Detect which cell encompasses the target text, then output its (X, Y) center coordinate. 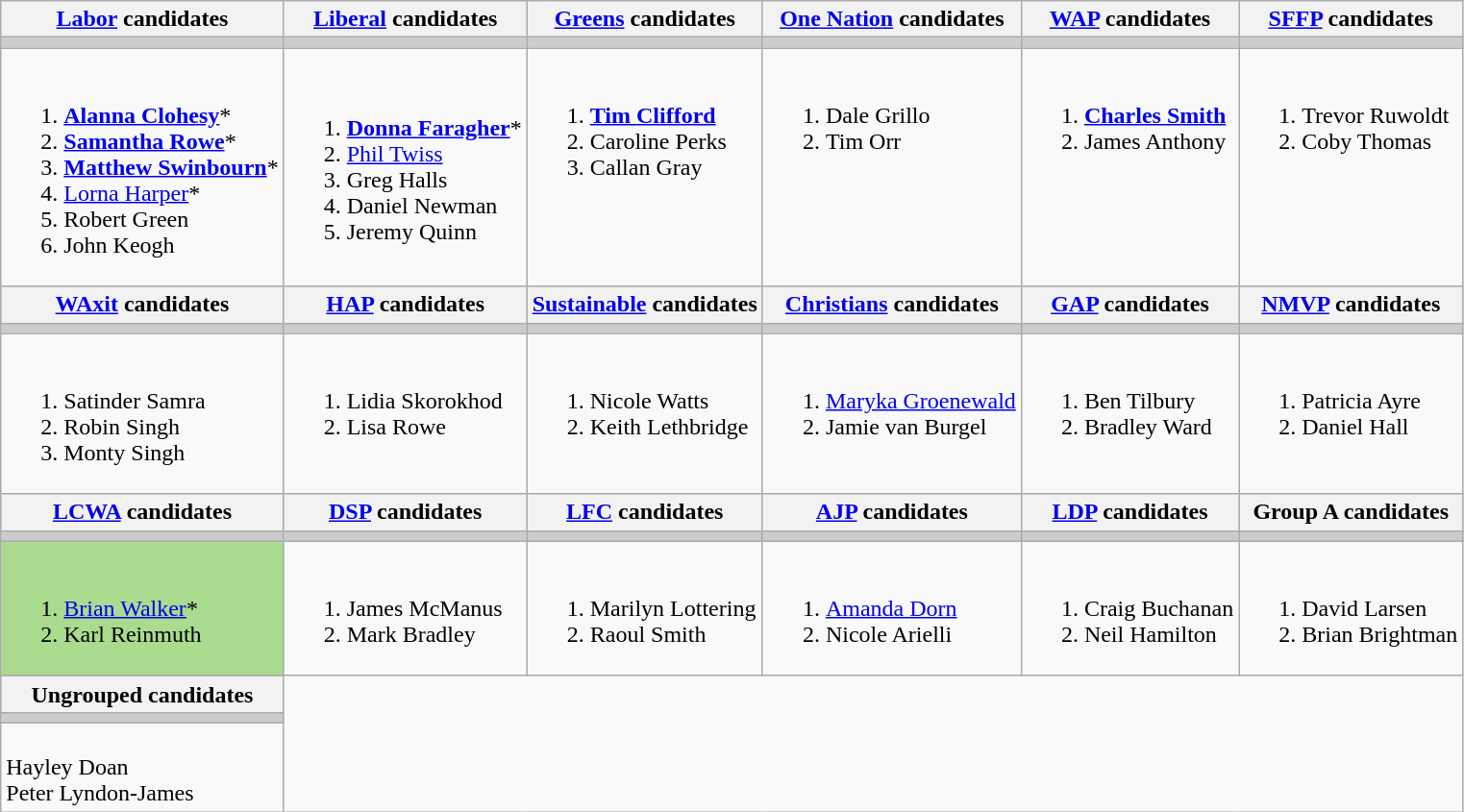
Craig BuchananNeil Hamilton (1129, 608)
Hayley Doan Peter Lyndon-James (142, 767)
James McManusMark Bradley (406, 608)
Greens candidates (644, 19)
LDP candidates (1129, 512)
Charles SmithJames Anthony (1129, 167)
AJP candidates (892, 512)
Nicole WattsKeith Lethbridge (644, 413)
DSP candidates (406, 512)
Donna Faragher*Phil TwissGreg HallsDaniel NewmanJeremy Quinn (406, 167)
Ben TilburyBradley Ward (1129, 413)
NMVP candidates (1352, 305)
Christians candidates (892, 305)
Dale GrilloTim Orr (892, 167)
SFFP candidates (1352, 19)
Satinder SamraRobin SinghMonty Singh (142, 413)
Labor candidates (142, 19)
Patricia AyreDaniel Hall (1352, 413)
WAP candidates (1129, 19)
Sustainable candidates (644, 305)
LCWA candidates (142, 512)
David LarsenBrian Brightman (1352, 608)
Ungrouped candidates (142, 694)
WAxit candidates (142, 305)
Trevor RuwoldtCoby Thomas (1352, 167)
Marilyn LotteringRaoul Smith (644, 608)
Brian Walker*Karl Reinmuth (142, 608)
Liberal candidates (406, 19)
One Nation candidates (892, 19)
Tim CliffordCaroline PerksCallan Gray (644, 167)
GAP candidates (1129, 305)
Lidia SkorokhodLisa Rowe (406, 413)
Amanda DornNicole Arielli (892, 608)
Group A candidates (1352, 512)
Alanna Clohesy*Samantha Rowe*Matthew Swinbourn*Lorna Harper*Robert GreenJohn Keogh (142, 167)
Maryka GroenewaldJamie van Burgel (892, 413)
HAP candidates (406, 305)
LFC candidates (644, 512)
